For the text-containing cell, return its midpoint in (X, Y) coordinate format. 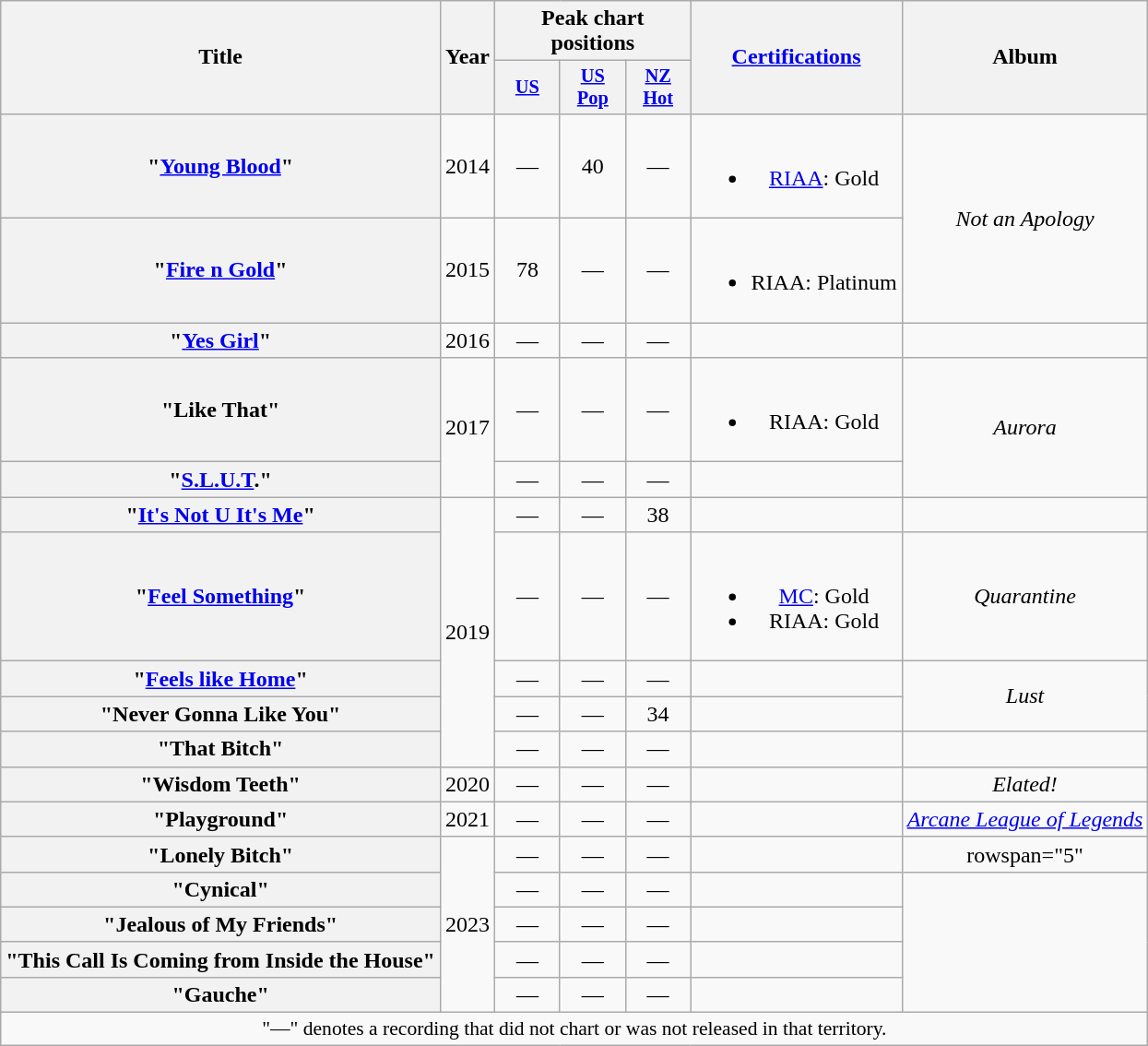
"Fire n Gold" (221, 271)
rowspan="5" (1025, 854)
2021 (467, 819)
"It's Not U It's Me" (221, 515)
2016 (467, 340)
Peak chart positions (592, 31)
2017 (467, 428)
"Lonely Bitch" (221, 854)
"Like That" (221, 410)
"Yes Girl" (221, 340)
"Young Blood" (221, 166)
Not an Apology (1025, 218)
Arcane League of Legends (1025, 819)
Elated! (1025, 784)
2014 (467, 166)
Lust (1025, 696)
Title (221, 57)
38 (658, 515)
MC: GoldRIAA: Gold (797, 597)
US (527, 88)
Quarantine (1025, 597)
Aurora (1025, 428)
"Feels like Home" (221, 679)
"Playground" (221, 819)
Year (467, 57)
"That Bitch" (221, 749)
RIAA: Platinum (797, 271)
2019 (467, 632)
"Gauche" (221, 994)
2023 (467, 924)
"—" denotes a recording that did not chart or was not released in that territory. (574, 1029)
40 (592, 166)
"Feel Something" (221, 597)
34 (658, 714)
"This Call Is Coming from Inside the House" (221, 959)
"Jealous of My Friends" (221, 924)
"Cynical" (221, 889)
NZHot (658, 88)
"S.L.U.T." (221, 480)
Album (1025, 57)
USPop (592, 88)
78 (527, 271)
2015 (467, 271)
Certifications (797, 57)
"Wisdom Teeth" (221, 784)
"Never Gonna Like You" (221, 714)
2020 (467, 784)
